Output the [X, Y] coordinate of the center of the cell containing the given text.  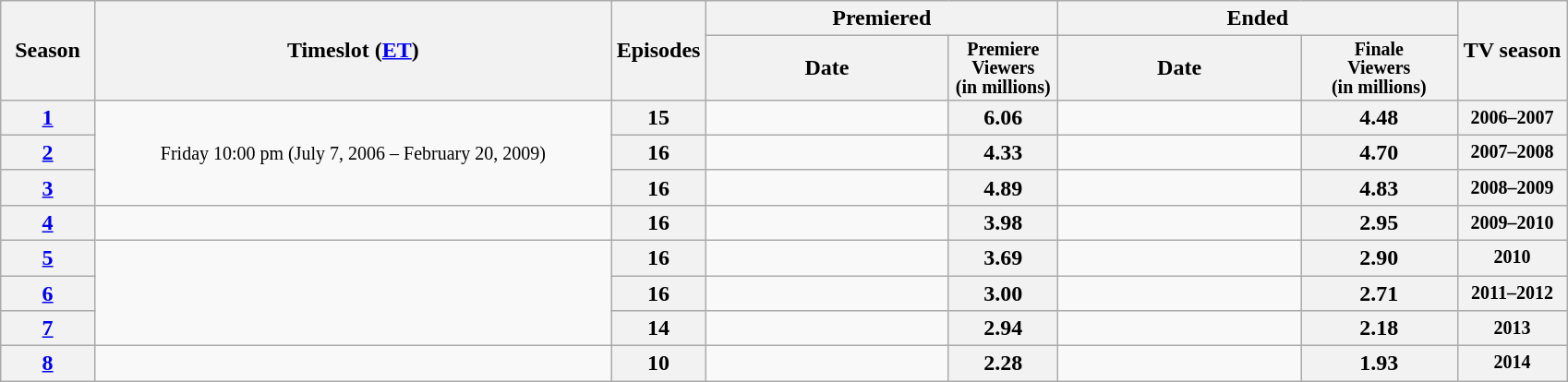
1 [48, 117]
2010 [1513, 258]
2007–2008 [1513, 152]
2006–2007 [1513, 117]
15 [658, 117]
2.90 [1380, 258]
Episodes [658, 51]
7 [48, 328]
Season [48, 51]
14 [658, 328]
Friday 10:00 pm (July 7, 2006 – February 20, 2009) [353, 152]
1.93 [1380, 364]
FinaleViewers(in millions) [1380, 68]
6 [48, 293]
2.94 [1003, 328]
4.33 [1003, 152]
Timeslot (ET) [353, 51]
3.00 [1003, 293]
4 [48, 222]
4.89 [1003, 187]
PremiereViewers(in millions) [1003, 68]
2 [48, 152]
5 [48, 258]
8 [48, 364]
Ended [1258, 18]
2.95 [1380, 222]
4.48 [1380, 117]
2.28 [1003, 364]
Premiered [882, 18]
2.18 [1380, 328]
6.06 [1003, 117]
3.69 [1003, 258]
4.70 [1380, 152]
2008–2009 [1513, 187]
2011–2012 [1513, 293]
2.71 [1380, 293]
2013 [1513, 328]
3 [48, 187]
10 [658, 364]
3.98 [1003, 222]
2009–2010 [1513, 222]
4.83 [1380, 187]
TV season [1513, 51]
2014 [1513, 364]
